Provide the (x, y) coordinate of the cell's center where the given text is located.  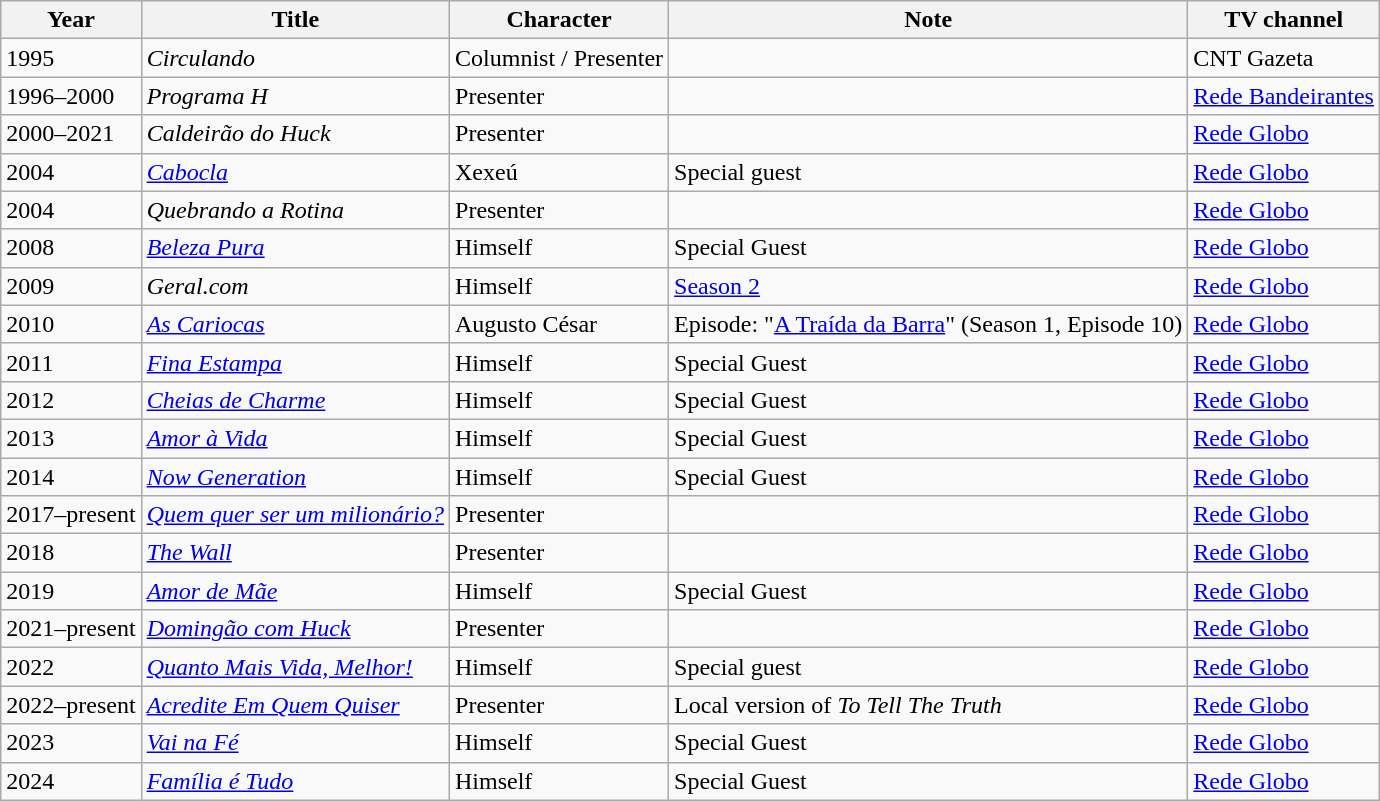
2000–2021 (71, 134)
Amor de Mãe (295, 591)
The Wall (295, 553)
2022 (71, 667)
1995 (71, 58)
Quanto Mais Vida, Melhor! (295, 667)
2019 (71, 591)
Local version of To Tell The Truth (928, 705)
2023 (71, 743)
2021–present (71, 629)
2017–present (71, 515)
Title (295, 20)
Augusto César (560, 324)
Domingão com Huck (295, 629)
2011 (71, 362)
1996–2000 (71, 96)
Beleza Pura (295, 248)
Now Generation (295, 477)
Cabocla (295, 172)
Amor à Vida (295, 438)
Xexeú (560, 172)
2009 (71, 286)
Vai na Fé (295, 743)
Família é Tudo (295, 781)
Quem quer ser um milionário? (295, 515)
2024 (71, 781)
Note (928, 20)
Caldeirão do Huck (295, 134)
Episode: "A Traída da Barra" (Season 1, Episode 10) (928, 324)
Quebrando a Rotina (295, 210)
2013 (71, 438)
Year (71, 20)
Cheias de Charme (295, 400)
Acredite Em Quem Quiser (295, 705)
Season 2 (928, 286)
As Cariocas (295, 324)
2022–present (71, 705)
Character (560, 20)
Geral.com (295, 286)
2018 (71, 553)
Columnist / Presenter (560, 58)
2014 (71, 477)
2008 (71, 248)
CNT Gazeta (1284, 58)
Circulando (295, 58)
2012 (71, 400)
2010 (71, 324)
TV channel (1284, 20)
Rede Bandeirantes (1284, 96)
Programa H (295, 96)
Fina Estampa (295, 362)
